Provide the (x, y) coordinate of the cell's center where the given text is located.  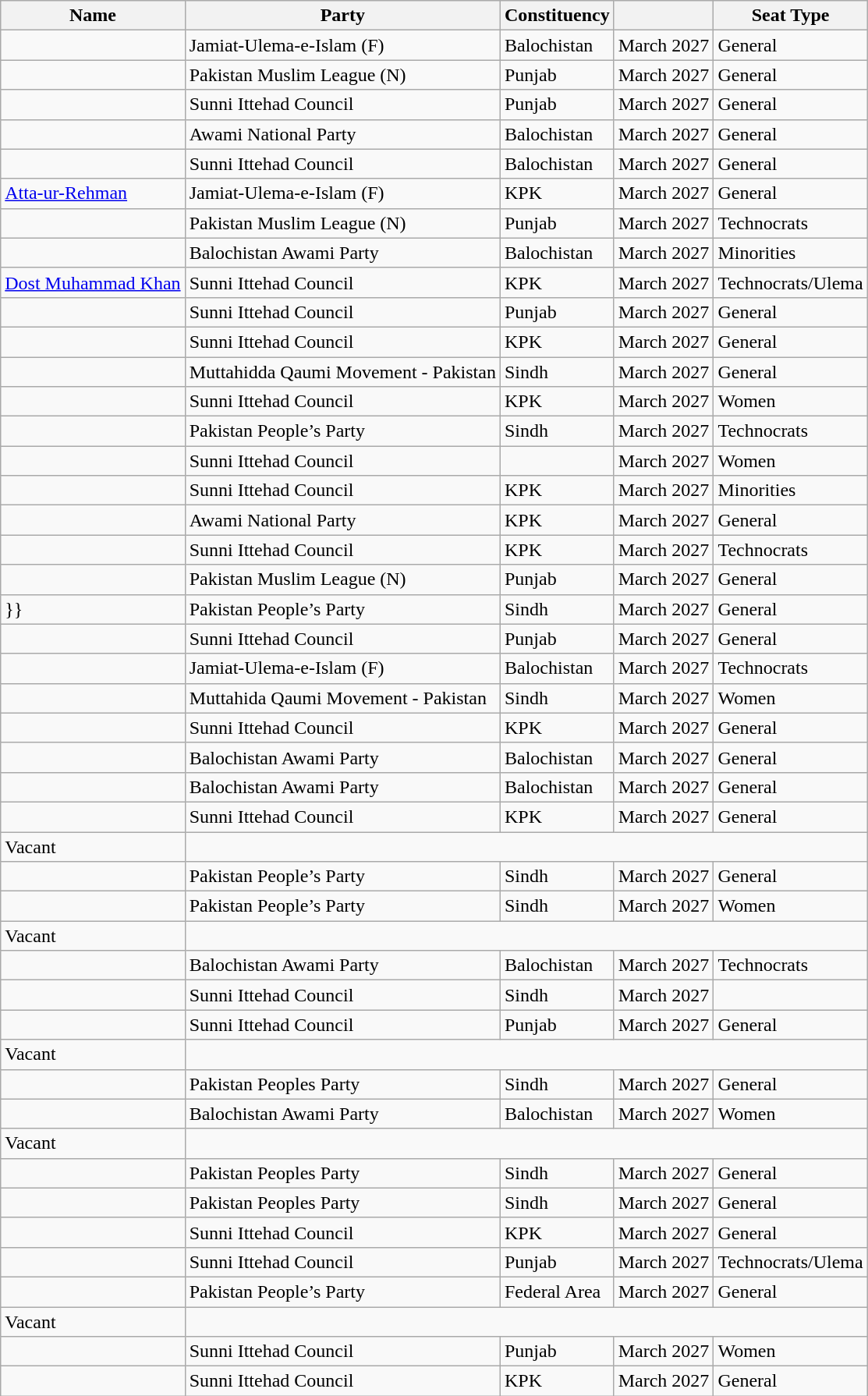
Muttahida Qaumi Movement - Pakistan (342, 698)
}} (93, 609)
Constituency (557, 16)
Dost Muhammad Khan (93, 282)
Atta-ur-Rehman (93, 193)
Party (342, 16)
Federal Area (557, 1291)
Seat Type (791, 16)
Name (93, 16)
Muttahidda Qaumi Movement - Pakistan (342, 372)
